Extract the [X, Y] coordinate from the center of the cell holding the provided text.  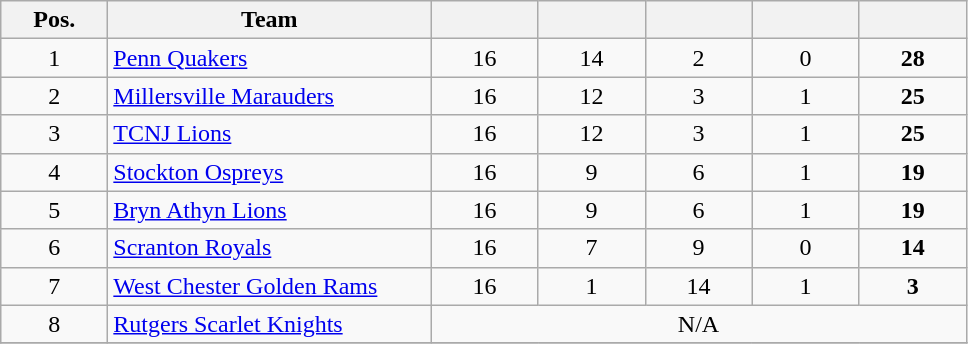
TCNJ Lions [270, 134]
5 [54, 210]
N/A [698, 324]
Millersville Marauders [270, 96]
Scranton Royals [270, 248]
Rutgers Scarlet Knights [270, 324]
Penn Quakers [270, 58]
8 [54, 324]
Pos. [54, 20]
28 [912, 58]
West Chester Golden Rams [270, 286]
4 [54, 172]
Stockton Ospreys [270, 172]
Bryn Athyn Lions [270, 210]
Team [270, 20]
